Locate the cell with the specified text and output its (x, y) center coordinate. 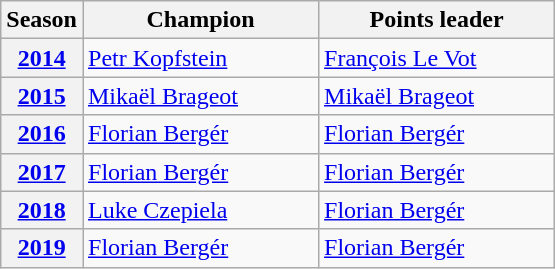
Petr Kopfstein (200, 58)
2015 (42, 96)
Points leader (437, 20)
2019 (42, 248)
François Le Vot (437, 58)
2018 (42, 210)
2014 (42, 58)
Season (42, 20)
Champion (200, 20)
Luke Czepiela (200, 210)
2017 (42, 172)
2016 (42, 134)
